Find where the given text appears and provide that cell's center as [X, Y] coordinate. 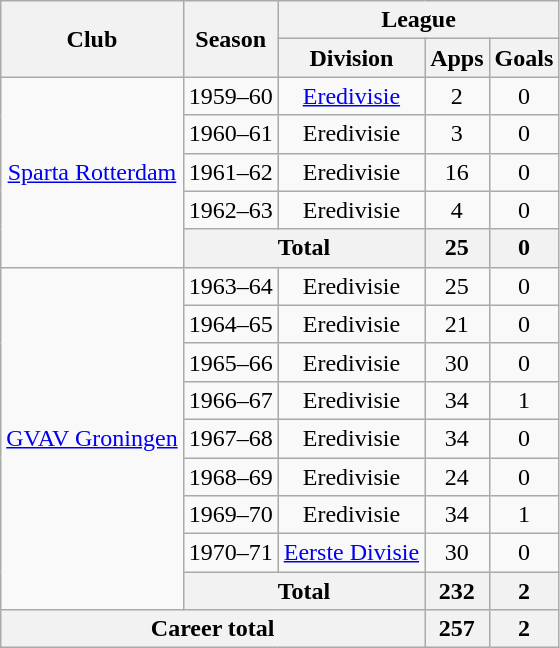
Club [92, 39]
1969–70 [230, 515]
Eerste Divisie [351, 553]
Season [230, 39]
16 [457, 172]
Sparta Rotterdam [92, 172]
League [418, 20]
1964–65 [230, 324]
1961–62 [230, 172]
1965–66 [230, 362]
3 [457, 134]
Apps [457, 58]
1959–60 [230, 96]
1966–67 [230, 400]
257 [457, 629]
4 [457, 210]
GVAV Groningen [92, 438]
1970–71 [230, 553]
1962–63 [230, 210]
Goals [524, 58]
232 [457, 591]
21 [457, 324]
1968–69 [230, 477]
Career total [213, 629]
1967–68 [230, 438]
1963–64 [230, 286]
24 [457, 477]
1960–61 [230, 134]
Division [351, 58]
